Locate the cell with the specified text and output its [x, y] center coordinate. 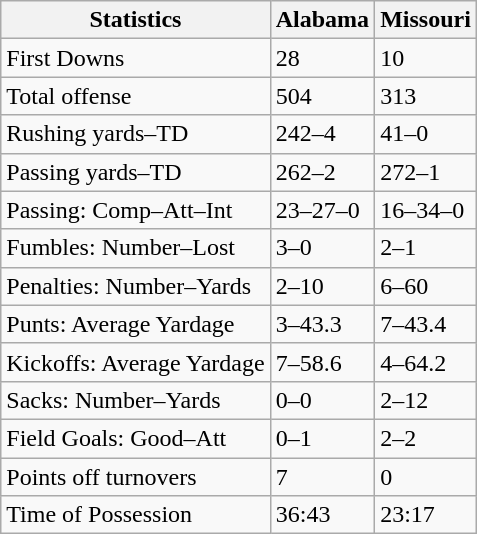
41–0 [426, 134]
242–4 [322, 134]
Time of Possession [136, 515]
313 [426, 96]
262–2 [322, 172]
Statistics [136, 20]
2–12 [426, 400]
28 [322, 58]
Points off turnovers [136, 477]
10 [426, 58]
16–34–0 [426, 210]
6–60 [426, 286]
36:43 [322, 515]
0–1 [322, 438]
Field Goals: Good–Att [136, 438]
Rushing yards–TD [136, 134]
Sacks: Number–Yards [136, 400]
Fumbles: Number–Lost [136, 248]
7 [322, 477]
2–2 [426, 438]
Passing yards–TD [136, 172]
Punts: Average Yardage [136, 324]
3–43.3 [322, 324]
0–0 [322, 400]
2–10 [322, 286]
Penalties: Number–Yards [136, 286]
0 [426, 477]
Passing: Comp–Att–Int [136, 210]
Alabama [322, 20]
Kickoffs: Average Yardage [136, 362]
2–1 [426, 248]
Total offense [136, 96]
7–58.6 [322, 362]
First Downs [136, 58]
Missouri [426, 20]
23:17 [426, 515]
3–0 [322, 248]
7–43.4 [426, 324]
23–27–0 [322, 210]
4–64.2 [426, 362]
504 [322, 96]
272–1 [426, 172]
